Identify which cell holds the provided text, then report its [X, Y] central coordinate. 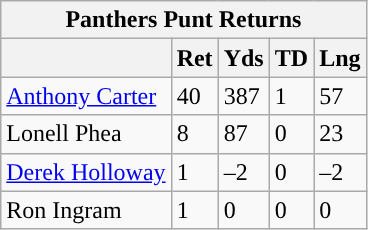
40 [194, 96]
Anthony Carter [86, 96]
87 [244, 134]
TD [291, 58]
23 [340, 134]
387 [244, 96]
Panthers Punt Returns [184, 20]
Ron Ingram [86, 210]
Lng [340, 58]
Lonell Phea [86, 134]
Derek Holloway [86, 172]
57 [340, 96]
Yds [244, 58]
Ret [194, 58]
8 [194, 134]
